Locate the cell with the specified text and output its (x, y) center coordinate. 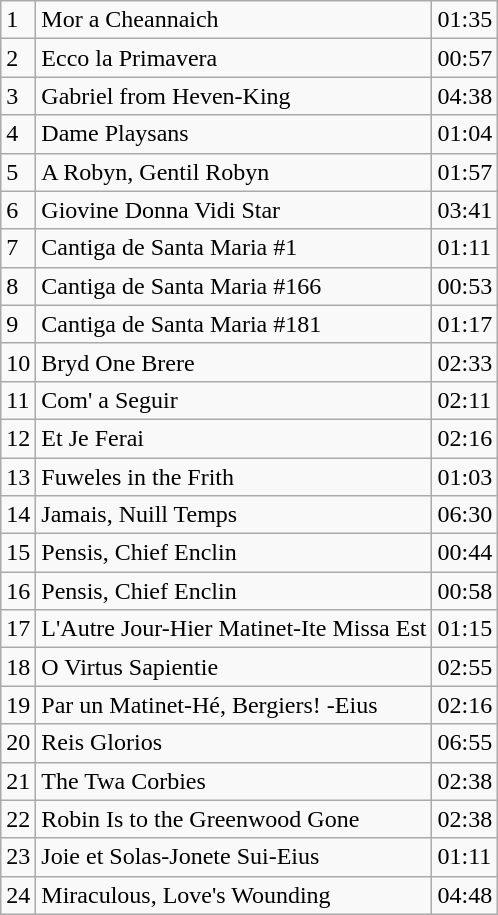
6 (18, 210)
Com' a Seguir (234, 400)
Reis Glorios (234, 743)
Cantiga de Santa Maria #1 (234, 248)
22 (18, 819)
The Twa Corbies (234, 781)
Joie et Solas-Jonete Sui-Eius (234, 857)
00:53 (465, 286)
04:38 (465, 96)
01:35 (465, 20)
1 (18, 20)
Miraculous, Love's Wounding (234, 895)
02:55 (465, 667)
19 (18, 705)
03:41 (465, 210)
Cantiga de Santa Maria #166 (234, 286)
00:58 (465, 591)
Cantiga de Santa Maria #181 (234, 324)
04:48 (465, 895)
8 (18, 286)
2 (18, 58)
Mor a Cheannaich (234, 20)
21 (18, 781)
Par un Matinet-Hé, Bergiers! -Eius (234, 705)
06:55 (465, 743)
12 (18, 438)
13 (18, 477)
18 (18, 667)
11 (18, 400)
Giovine Donna Vidi Star (234, 210)
Fuweles in the Frith (234, 477)
06:30 (465, 515)
4 (18, 134)
Jamais, Nuill Temps (234, 515)
Robin Is to the Greenwood Gone (234, 819)
Bryd One Brere (234, 362)
17 (18, 629)
01:04 (465, 134)
23 (18, 857)
00:44 (465, 553)
01:03 (465, 477)
00:57 (465, 58)
3 (18, 96)
02:33 (465, 362)
A Robyn, Gentil Robyn (234, 172)
Et Je Ferai (234, 438)
01:17 (465, 324)
O Virtus Sapientie (234, 667)
24 (18, 895)
5 (18, 172)
20 (18, 743)
14 (18, 515)
15 (18, 553)
7 (18, 248)
01:15 (465, 629)
Dame Playsans (234, 134)
16 (18, 591)
Gabriel from Heven-King (234, 96)
10 (18, 362)
01:57 (465, 172)
02:11 (465, 400)
L'Autre Jour-Hier Matinet-Ite Missa Est (234, 629)
Ecco la Primavera (234, 58)
9 (18, 324)
